Locate the cell with the specified text and output its (x, y) center coordinate. 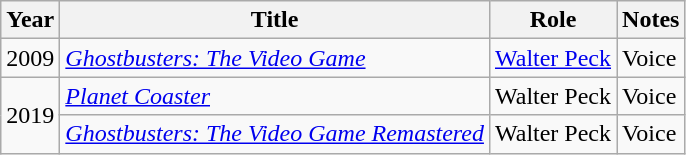
Year (30, 20)
2009 (30, 58)
Planet Coaster (275, 96)
Ghostbusters: The Video Game (275, 58)
Role (552, 20)
Ghostbusters: The Video Game Remastered (275, 134)
2019 (30, 115)
Notes (651, 20)
Title (275, 20)
